Find where the given text appears and provide that cell's center as [x, y] coordinate. 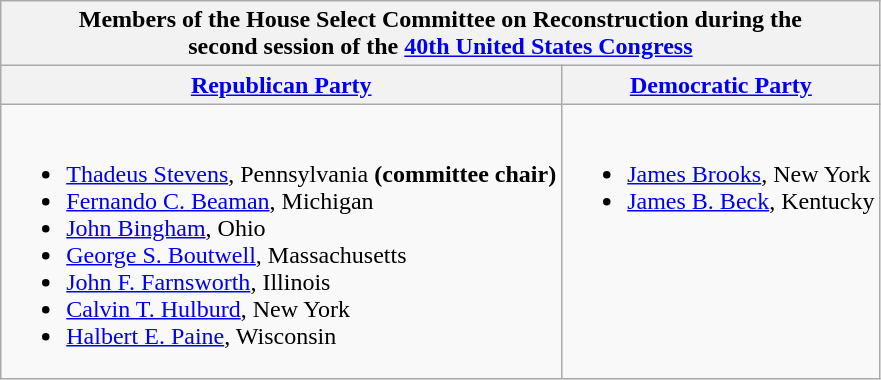
Republican Party [282, 85]
Democratic Party [721, 85]
Members of the House Select Committee on Reconstruction during thesecond session of the 40th United States Congress [440, 34]
James Brooks, New YorkJames B. Beck, Kentucky [721, 242]
